For the text-containing cell, return its midpoint in (X, Y) coordinate format. 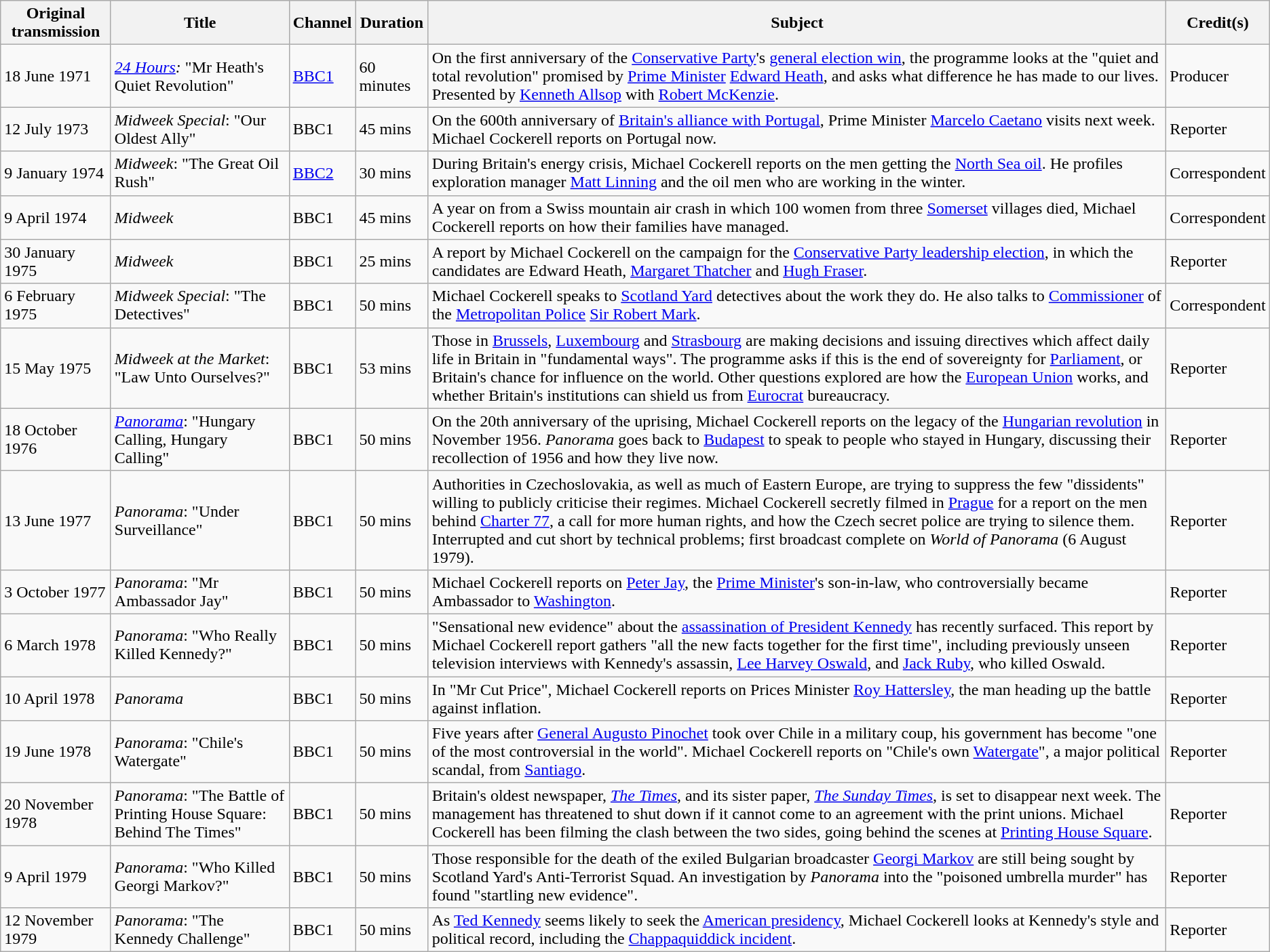
9 January 1974 (56, 174)
6 March 1978 (56, 645)
9 April 1979 (56, 877)
Panorama: "Under Surveillance" (199, 520)
Producer (1218, 76)
Panorama: "Who Really Killed Kennedy?" (199, 645)
Midweek at the Market: "Law Unto Ourselves?" (199, 368)
25 mins (392, 262)
Channel (322, 23)
12 November 1979 (56, 930)
19 June 1978 (56, 752)
13 June 1977 (56, 520)
Original transmission (56, 23)
Subject (797, 23)
60 minutes (392, 76)
18 June 1971 (56, 76)
Panorama: "Chile's Watergate" (199, 752)
Duration (392, 23)
Midweek Special: "Our Oldest Ally" (199, 129)
Panorama: "Who Killed Georgi Markov?" (199, 877)
Panorama: "The Battle of Printing House Square: Behind The Times" (199, 814)
Midweek: "The Great Oil Rush" (199, 174)
10 April 1978 (56, 698)
18 October 1976 (56, 439)
Midweek Special: "The Detectives" (199, 305)
Panorama: "Hungary Calling, Hungary Calling" (199, 439)
Title (199, 23)
3 October 1977 (56, 591)
Panorama: "The Kennedy Challenge" (199, 930)
In "Mr Cut Price", Michael Cockerell reports on Prices Minister Roy Hattersley, the man heading up the battle against inflation. (797, 698)
24 Hours: "Mr Heath's Quiet Revolution" (199, 76)
15 May 1975 (56, 368)
Panorama: "Mr Ambassador Jay" (199, 591)
53 mins (392, 368)
Credit(s) (1218, 23)
9 April 1974 (56, 217)
20 November 1978 (56, 814)
Panorama (199, 698)
30 mins (392, 174)
6 February 1975 (56, 305)
30 January 1975 (56, 262)
BBC2 (322, 174)
12 July 1973 (56, 129)
Michael Cockerell reports on Peter Jay, the Prime Minister's son-in-law, who controversially became Ambassador to Washington. (797, 591)
